From the cell containing the given text, extract its center point as (x, y) coordinate. 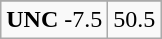
UNC -7.5 (54, 20)
50.5 (134, 20)
